Determine the [x, y] coordinate at the center of the cell enclosing the given text.  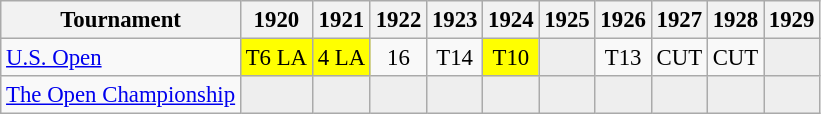
1924 [511, 20]
1927 [679, 20]
The Open Championship [121, 95]
1921 [341, 20]
T10 [511, 58]
1923 [455, 20]
1926 [623, 20]
1925 [567, 20]
1920 [276, 20]
T13 [623, 58]
4 LA [341, 58]
T6 LA [276, 58]
U.S. Open [121, 58]
T14 [455, 58]
1928 [735, 20]
16 [398, 58]
1929 [792, 20]
Tournament [121, 20]
1922 [398, 20]
